Determine the (x, y) coordinate at the center of the cell enclosing the given text.  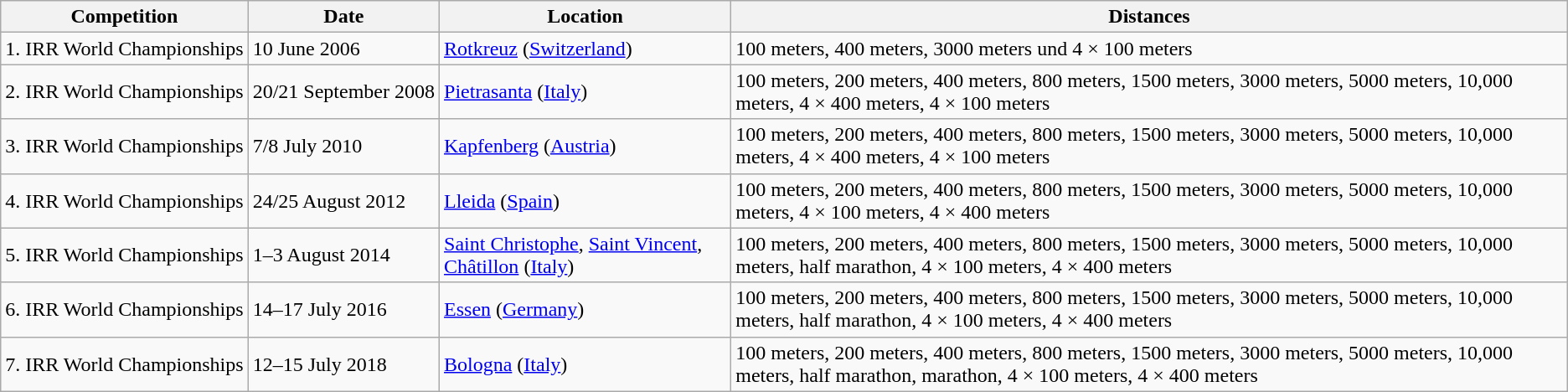
10 June 2006 (343, 49)
Rotkreuz (Switzerland) (585, 49)
Bologna (Italy) (585, 364)
3. IRR World Championships (124, 146)
20/21 September 2008 (343, 92)
Saint Christophe, Saint Vincent, Châtillon (Italy) (585, 255)
Lleida (Spain) (585, 201)
100 meters, 200 meters, 400 meters, 800 meters, 1500 meters, 3000 meters, 5000 meters, 10,000 meters, 4 × 100 meters, 4 × 400 meters (1149, 201)
7/8 July 2010 (343, 146)
1. IRR World Championships (124, 49)
100 meters, 400 meters, 3000 meters und 4 × 100 meters (1149, 49)
Competition (124, 17)
14–17 July 2016 (343, 310)
Kapfenberg (Austria) (585, 146)
24/25 August 2012 (343, 201)
2. IRR World Championships (124, 92)
4. IRR World Championships (124, 201)
Date (343, 17)
1–3 August 2014 (343, 255)
12–15 July 2018 (343, 364)
7. IRR World Championships (124, 364)
Pietrasanta (Italy) (585, 92)
Distances (1149, 17)
6. IRR World Championships (124, 310)
Location (585, 17)
Essen (Germany) (585, 310)
5. IRR World Championships (124, 255)
